Scan for the cell matching the given text and deliver its (X, Y) coordinate at center. 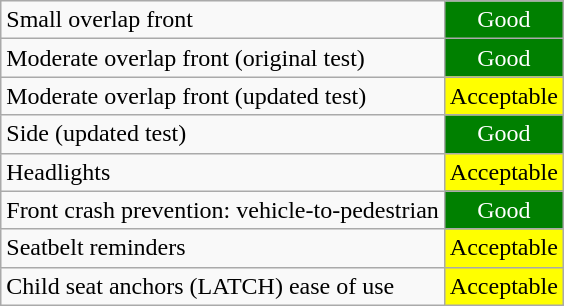
Moderate overlap front (original test) (223, 58)
Front crash prevention: vehicle-to-pedestrian (223, 210)
Side (updated test) (223, 134)
Headlights (223, 172)
Moderate overlap front (updated test) (223, 96)
Seatbelt reminders (223, 248)
Child seat anchors (LATCH) ease of use (223, 286)
Small overlap front (223, 20)
